Determine the [x, y] coordinate at the center of the cell enclosing the given text.  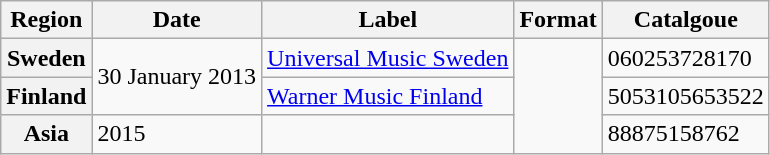
Sweden [46, 58]
Universal Music Sweden [388, 58]
Label [388, 20]
30 January 2013 [177, 77]
Warner Music Finland [388, 96]
Region [46, 20]
Asia [46, 134]
5053105653522 [686, 96]
2015 [177, 134]
Format [558, 20]
060253728170 [686, 58]
Finland [46, 96]
88875158762 [686, 134]
Catalgoue [686, 20]
Date [177, 20]
